Detect which cell encompasses the target text, then output its [x, y] center coordinate. 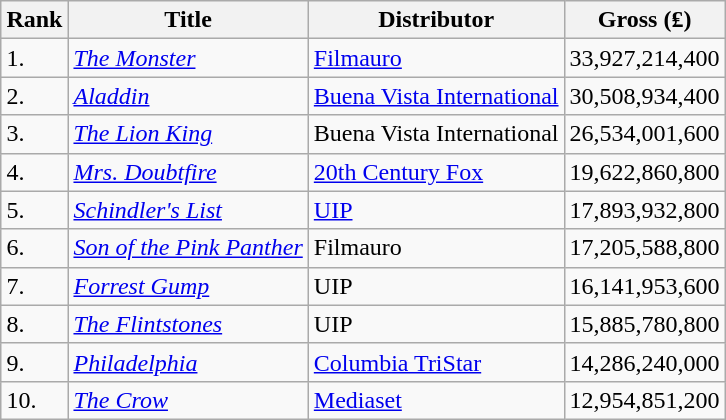
The Crow [188, 400]
Distributor [436, 20]
The Flintstones [188, 324]
1. [34, 58]
Son of the Pink Panther [188, 248]
Philadelphia [188, 362]
Rank [34, 20]
The Lion King [188, 134]
19,622,860,800 [644, 172]
Gross (₤) [644, 20]
12,954,851,200 [644, 400]
10. [34, 400]
6. [34, 248]
4. [34, 172]
Mediaset [436, 400]
Mrs. Doubtfire [188, 172]
5. [34, 210]
Schindler's List [188, 210]
Columbia TriStar [436, 362]
14,286,240,000 [644, 362]
Title [188, 20]
9. [34, 362]
20th Century Fox [436, 172]
7. [34, 286]
8. [34, 324]
26,534,001,600 [644, 134]
Forrest Gump [188, 286]
17,893,932,800 [644, 210]
15,885,780,800 [644, 324]
The Monster [188, 58]
30,508,934,400 [644, 96]
16,141,953,600 [644, 286]
33,927,214,400 [644, 58]
17,205,588,800 [644, 248]
3. [34, 134]
2. [34, 96]
Aladdin [188, 96]
